For the text-containing cell, return its midpoint in [x, y] coordinate format. 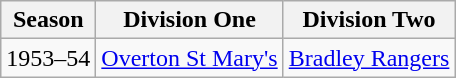
Bradley Rangers [369, 58]
Division Two [369, 20]
Season [48, 20]
Division One [190, 20]
1953–54 [48, 58]
Overton St Mary's [190, 58]
